Provide the (x, y) coordinate of the cell's center where the given text is located.  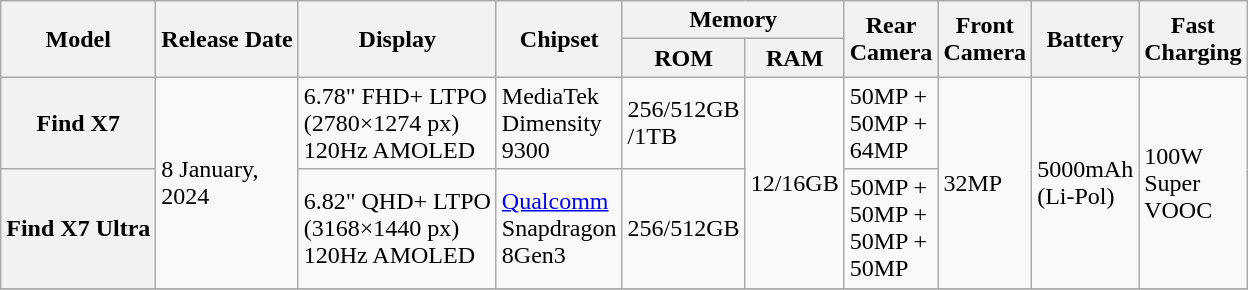
Memory (733, 20)
100WSuperVOOC (1193, 182)
Front Camera (985, 39)
Fast Charging (1193, 39)
32MP (985, 182)
6.82" QHD+ LTPO (3168×1440 px) 120Hz AMOLED (397, 228)
Qualcomm Snapdragon 8Gen3 (559, 228)
50MP + 50MP + 64MP (891, 123)
Release Date (227, 39)
5000mAh(Li-Pol) (1086, 182)
MediaTek Dimensity 9300 (559, 123)
Rear Camera (891, 39)
Chipset (559, 39)
8 January, 2024 (227, 182)
256/512GB/1TB (684, 123)
Battery (1086, 39)
Find X7 Ultra (78, 228)
Model (78, 39)
RAM (794, 58)
256/512GB (684, 228)
Find X7 (78, 123)
50MP + 50MP + 50MP + 50MP (891, 228)
Display (397, 39)
ROM (684, 58)
6.78" FHD+ LTPO (2780×1274 px) 120Hz AMOLED (397, 123)
12/16GB (794, 182)
